Return the [X, Y] coordinate for the center point of the cell that contains the specified text.  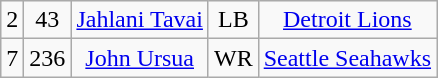
LB [233, 20]
2 [12, 20]
WR [233, 58]
John Ursua [140, 58]
43 [48, 20]
7 [12, 58]
236 [48, 58]
Jahlani Tavai [140, 20]
Seattle Seahawks [347, 58]
Detroit Lions [347, 20]
